Detect which cell encompasses the target text, then output its [X, Y] center coordinate. 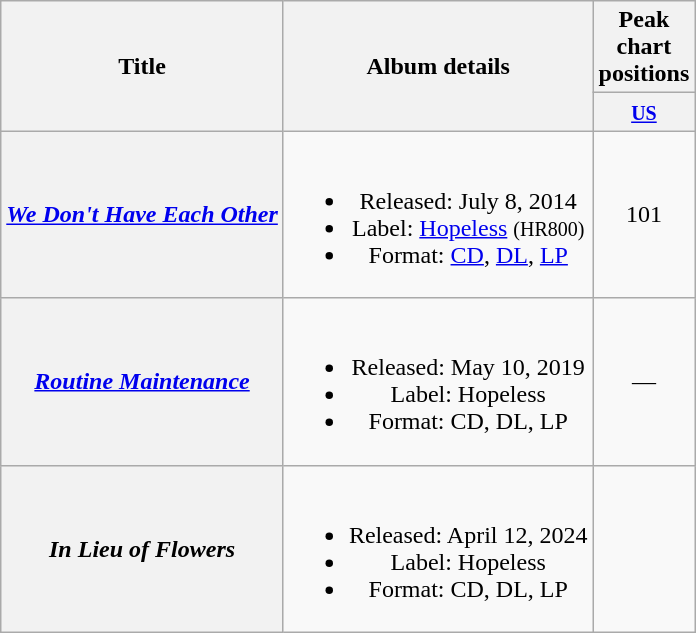
In Lieu of Flowers [142, 548]
Title [142, 66]
Released: May 10, 2019Label: HopelessFormat: CD, DL, LP [438, 382]
Released: July 8, 2014Label: Hopeless (HR800)Format: CD, DL, LP [438, 214]
Peak chartpositions [644, 47]
— [644, 382]
Album details [438, 66]
101 [644, 214]
Routine Maintenance [142, 382]
We Don't Have Each Other [142, 214]
Released: April 12, 2024Label: HopelessFormat: CD, DL, LP [438, 548]
US [644, 112]
